Scan for the cell matching the given text and deliver its [X, Y] coordinate at center. 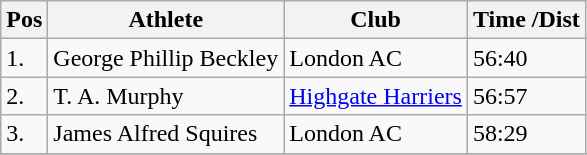
Time /Dist [526, 20]
Highgate Harriers [376, 96]
1. [24, 58]
James Alfred Squires [166, 134]
Pos [24, 20]
George Phillip Beckley [166, 58]
Athlete [166, 20]
T. A. Murphy [166, 96]
56:40 [526, 58]
Club [376, 20]
2. [24, 96]
58:29 [526, 134]
56:57 [526, 96]
3. [24, 134]
